Provide the (X, Y) coordinate of the cell's center where the given text is located.  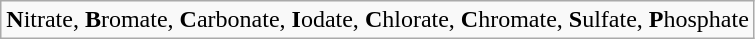
Nitrate, Bromate, Carbonate, Iodate, Chlorate, Chromate, Sulfate, Phosphate (378, 20)
